Capture the cell that displays the provided text and extract its [X, Y] central coordinate. 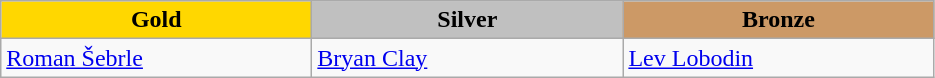
Gold [156, 20]
Roman Šebrle [156, 58]
Silver [468, 20]
Lev Lobodin [778, 58]
Bronze [778, 20]
Bryan Clay [468, 58]
